Identify which cell holds the provided text, then report its [X, Y] central coordinate. 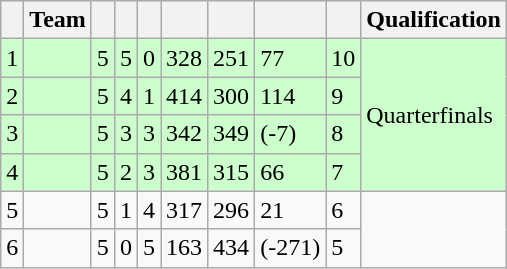
(-7) [290, 134]
114 [290, 96]
328 [184, 58]
300 [232, 96]
342 [184, 134]
434 [232, 248]
7 [344, 172]
8 [344, 134]
Team [58, 20]
163 [184, 248]
317 [184, 210]
10 [344, 58]
Quarterfinals [434, 115]
251 [232, 58]
381 [184, 172]
296 [232, 210]
21 [290, 210]
349 [232, 134]
Qualification [434, 20]
9 [344, 96]
414 [184, 96]
77 [290, 58]
66 [290, 172]
(-271) [290, 248]
315 [232, 172]
